Capture the cell that displays the provided text and extract its (x, y) central coordinate. 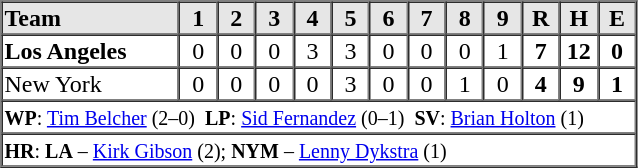
H (579, 18)
6 (388, 18)
12 (579, 50)
New York (91, 84)
HR: LA – Kirk Gibson (2); NYM – Lenny Dykstra (1) (319, 150)
WP: Tim Belcher (2–0) LP: Sid Fernandez (0–1) SV: Brian Holton (1) (319, 116)
8 (465, 18)
Team (91, 18)
5 (350, 18)
Los Angeles (91, 50)
R (541, 18)
2 (236, 18)
E (617, 18)
